Detect which cell encompasses the target text, then output its [x, y] center coordinate. 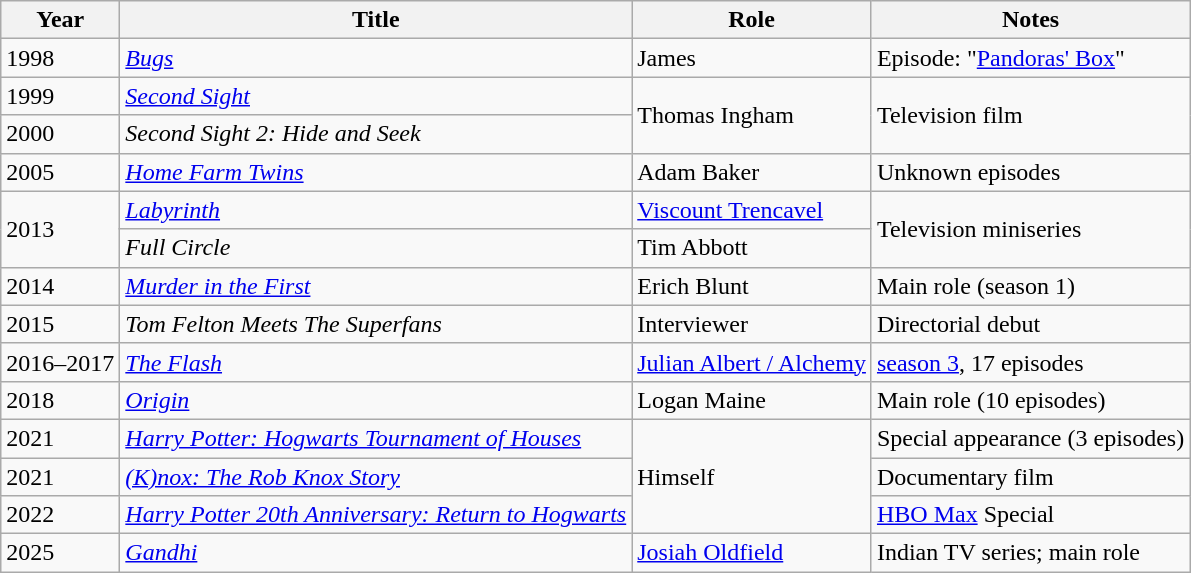
Directorial debut [1030, 324]
Main role (10 episodes) [1030, 400]
Julian Albert / Alchemy [752, 362]
2018 [60, 400]
Himself [752, 476]
Harry Potter 20th Anniversary: Return to Hogwarts [376, 515]
Adam Baker [752, 172]
Role [752, 20]
Title [376, 20]
Television miniseries [1030, 229]
Television film [1030, 115]
1998 [60, 58]
(K)nox: The Rob Knox Story [376, 477]
Notes [1030, 20]
Josiah Oldfield [752, 553]
Origin [376, 400]
Special appearance (3 episodes) [1030, 438]
Indian TV series; main role [1030, 553]
2013 [60, 229]
Second Sight 2: Hide and Seek [376, 134]
Second Sight [376, 96]
Full Circle [376, 248]
season 3, 17 episodes [1030, 362]
2014 [60, 286]
1999 [60, 96]
Year [60, 20]
Logan Maine [752, 400]
The Flash [376, 362]
2025 [60, 553]
Gandhi [376, 553]
2000 [60, 134]
Erich Blunt [752, 286]
Tom Felton Meets The Superfans [376, 324]
Labyrinth [376, 210]
Tim Abbott [752, 248]
Murder in the First [376, 286]
Bugs [376, 58]
Documentary film [1030, 477]
Main role (season 1) [1030, 286]
Home Farm Twins [376, 172]
2022 [60, 515]
HBO Max Special [1030, 515]
Harry Potter: Hogwarts Tournament of Houses [376, 438]
Unknown episodes [1030, 172]
Interviewer [752, 324]
Viscount Trencavel [752, 210]
2015 [60, 324]
Episode: "Pandoras' Box" [1030, 58]
James [752, 58]
2016–2017 [60, 362]
Thomas Ingham [752, 115]
2005 [60, 172]
